Pinpoint the cell where the given text exists, returning its [X, Y] midpoint coordinate. 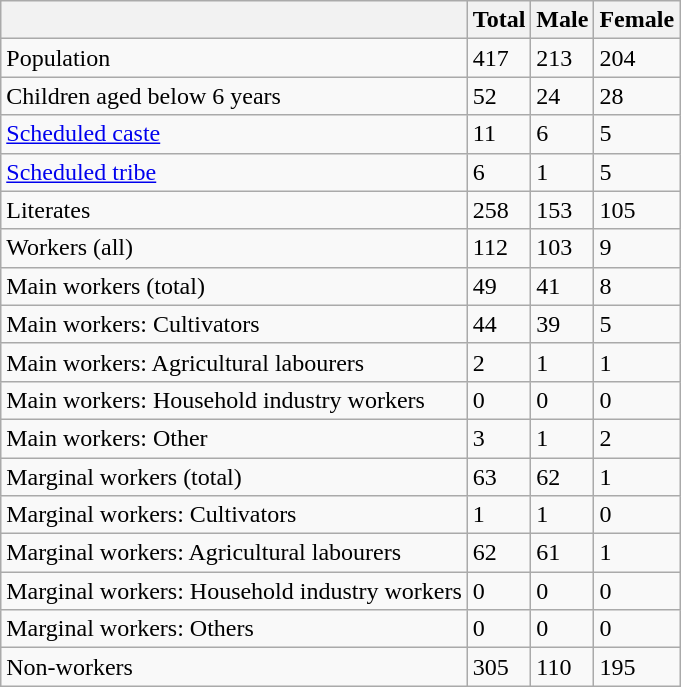
Female [637, 20]
Total [499, 20]
Non-workers [234, 667]
Workers (all) [234, 248]
Main workers: Other [234, 438]
61 [562, 553]
Marginal workers: Cultivators [234, 515]
Main workers: Cultivators [234, 324]
11 [499, 134]
Main workers (total) [234, 286]
103 [562, 248]
Main workers: Household industry workers [234, 400]
258 [499, 210]
Population [234, 58]
Scheduled tribe [234, 172]
Main workers: Agricultural labourers [234, 362]
105 [637, 210]
417 [499, 58]
39 [562, 324]
Literates [234, 210]
153 [562, 210]
52 [499, 96]
28 [637, 96]
195 [637, 667]
9 [637, 248]
213 [562, 58]
3 [499, 438]
Scheduled caste [234, 134]
Marginal workers: Others [234, 629]
44 [499, 324]
110 [562, 667]
41 [562, 286]
Children aged below 6 years [234, 96]
49 [499, 286]
204 [637, 58]
8 [637, 286]
Marginal workers: Agricultural labourers [234, 553]
112 [499, 248]
Marginal workers: Household industry workers [234, 591]
Marginal workers (total) [234, 477]
305 [499, 667]
63 [499, 477]
Male [562, 20]
24 [562, 96]
